Determine the (x, y) coordinate at the center of the cell enclosing the given text.  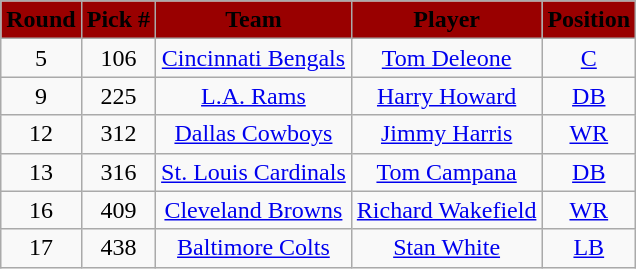
17 (41, 248)
106 (118, 58)
Round (41, 20)
9 (41, 96)
Team (254, 20)
Tom Deleone (446, 58)
L.A. Rams (254, 96)
Stan White (446, 248)
438 (118, 248)
13 (41, 172)
Position (589, 20)
Harry Howard (446, 96)
Tom Campana (446, 172)
Dallas Cowboys (254, 134)
409 (118, 210)
Jimmy Harris (446, 134)
Player (446, 20)
225 (118, 96)
Cleveland Browns (254, 210)
316 (118, 172)
C (589, 58)
5 (41, 58)
LB (589, 248)
16 (41, 210)
Cincinnati Bengals (254, 58)
Baltimore Colts (254, 248)
312 (118, 134)
Richard Wakefield (446, 210)
St. Louis Cardinals (254, 172)
Pick # (118, 20)
12 (41, 134)
